Provide the [X, Y] coordinate of the cell's center where the given text is located.  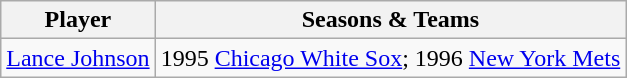
Player [78, 20]
Lance Johnson [78, 58]
Seasons & Teams [390, 20]
1995 Chicago White Sox; 1996 New York Mets [390, 58]
